Detect which cell encompasses the target text, then output its (X, Y) center coordinate. 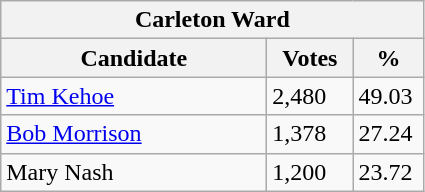
Carleton Ward (212, 20)
Tim Kehoe (134, 96)
Mary Nash (134, 172)
Candidate (134, 58)
23.72 (388, 172)
% (388, 58)
Votes (310, 58)
27.24 (388, 134)
2,480 (310, 96)
1,200 (310, 172)
Bob Morrison (134, 134)
49.03 (388, 96)
1,378 (310, 134)
